Pinpoint the cell where the given text exists, returning its (x, y) midpoint coordinate. 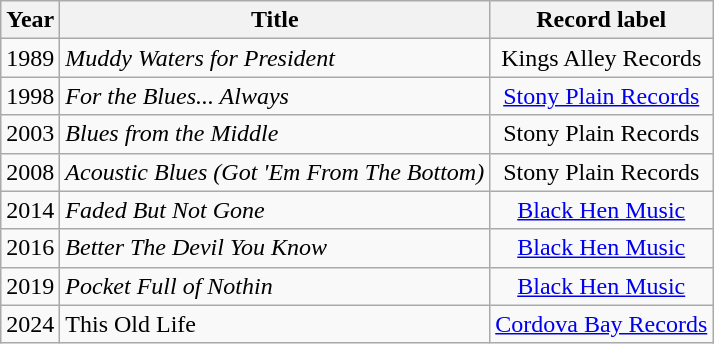
2014 (30, 210)
Pocket Full of Nothin (275, 286)
This Old Life (275, 324)
2003 (30, 134)
Blues from the Middle (275, 134)
Cordova Bay Records (602, 324)
1998 (30, 96)
2024 (30, 324)
Kings Alley Records (602, 58)
Better The Devil You Know (275, 248)
Record label (602, 20)
2019 (30, 286)
Faded But Not Gone (275, 210)
1989 (30, 58)
2008 (30, 172)
2016 (30, 248)
For the Blues... Always (275, 96)
Acoustic Blues (Got 'Em From The Bottom) (275, 172)
Muddy Waters for President (275, 58)
Title (275, 20)
Year (30, 20)
